Identify which cell holds the provided text, then report its [x, y] central coordinate. 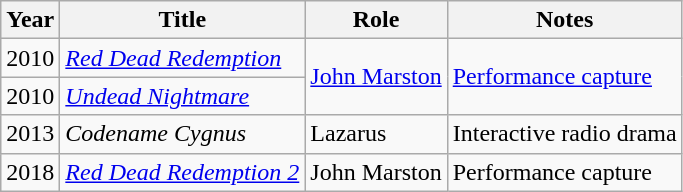
2018 [30, 172]
Notes [564, 20]
Year [30, 20]
Codename Cygnus [182, 134]
Lazarus [376, 134]
Undead Nightmare [182, 96]
Red Dead Redemption [182, 58]
Red Dead Redemption 2 [182, 172]
2013 [30, 134]
Interactive radio drama [564, 134]
Title [182, 20]
Role [376, 20]
